From the cell containing the given text, extract its center point as [X, Y] coordinate. 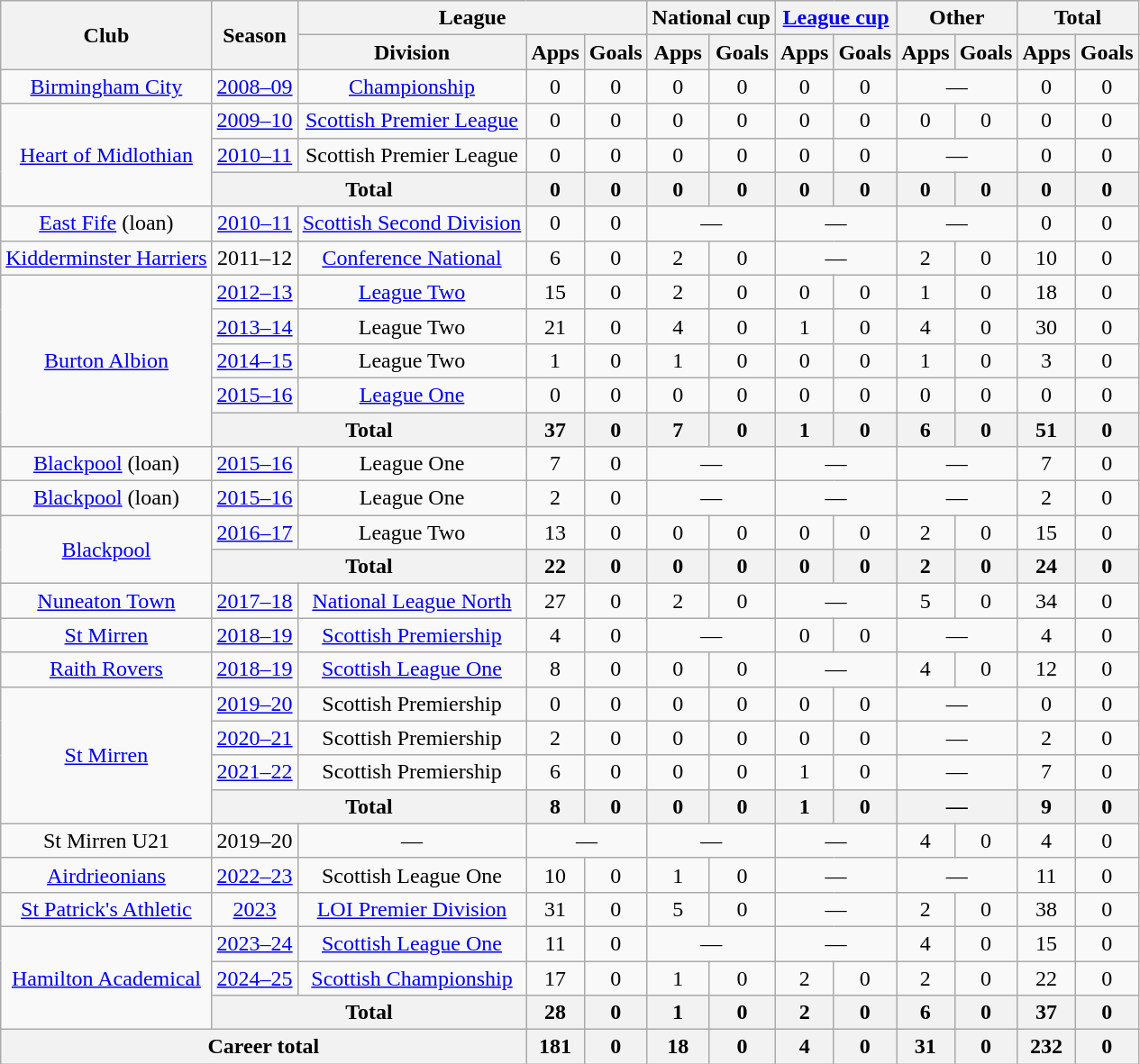
17 [555, 978]
232 [1046, 1047]
2011–12 [254, 258]
3 [1046, 360]
2023–24 [254, 943]
2008–09 [254, 86]
34 [1046, 601]
30 [1046, 326]
Scottish Second Division [412, 223]
2013–14 [254, 326]
Scottish Championship [412, 978]
27 [555, 601]
St Mirren U21 [106, 841]
2024–25 [254, 978]
National League North [412, 601]
Heart of Midlothian [106, 155]
St Patrick's Athletic [106, 909]
League [472, 18]
9 [1046, 806]
Championship [412, 86]
Division [412, 52]
28 [555, 1013]
League cup [835, 18]
Airdrieonians [106, 875]
Other [957, 18]
Nuneaton Town [106, 601]
East Fife (loan) [106, 223]
Conference National [412, 258]
LOI Premier Division [412, 909]
2016–17 [254, 532]
38 [1046, 909]
National cup [711, 18]
2021–22 [254, 772]
2023 [254, 909]
Club [106, 35]
2017–18 [254, 601]
Season [254, 35]
Kidderminster Harriers [106, 258]
2009–10 [254, 121]
181 [555, 1047]
51 [1046, 430]
2022–23 [254, 875]
24 [1046, 567]
12 [1046, 669]
Raith Rovers [106, 669]
Career total [263, 1047]
Hamilton Academical [106, 978]
2012–13 [254, 292]
Burton Albion [106, 360]
21 [555, 326]
2020–21 [254, 738]
Birmingham City [106, 86]
Blackpool [106, 550]
13 [555, 532]
2014–15 [254, 360]
